From the cell containing the given text, extract its center point as [X, Y] coordinate. 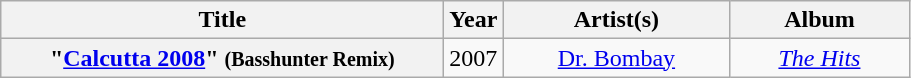
2007 [474, 58]
Year [474, 20]
Dr. Bombay [616, 58]
Album [820, 20]
The Hits [820, 58]
Artist(s) [616, 20]
"Calcutta 2008" (Basshunter Remix) [222, 58]
Title [222, 20]
